Extract the (X, Y) coordinate from the center of the cell holding the provided text.  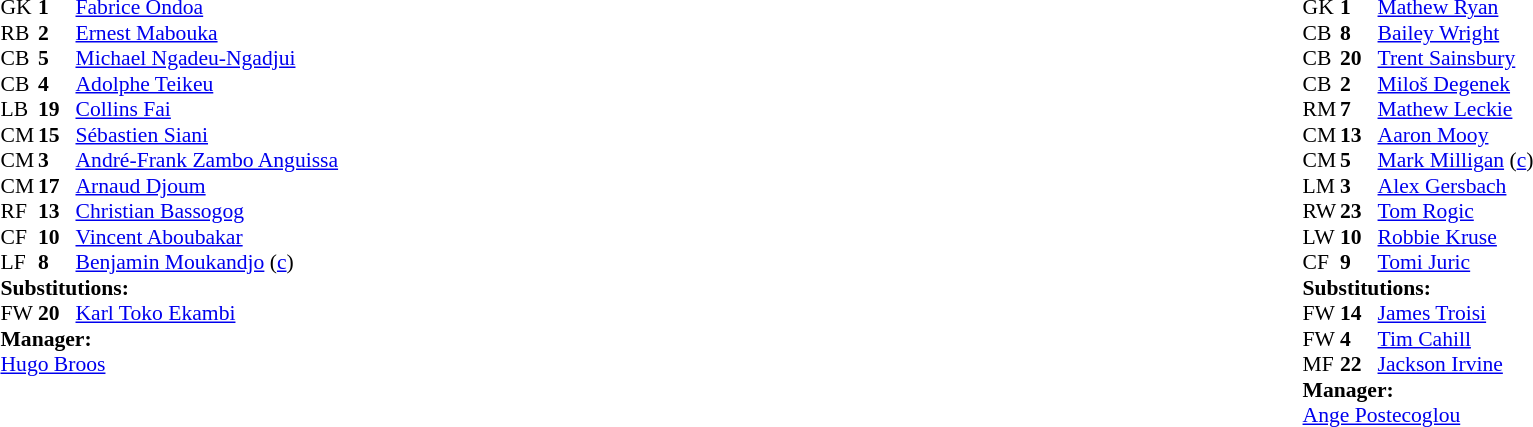
LF (19, 263)
Sébastien Siani (208, 135)
14 (1359, 313)
RM (1322, 109)
17 (57, 186)
Michael Ngadeu-Ngadjui (208, 59)
MF (1322, 365)
André-Frank Zambo Anguissa (208, 161)
LW (1322, 237)
Substitutions: (169, 288)
Adolphe Teikeu (208, 84)
LB (19, 109)
19 (57, 109)
Benjamin Moukandjo (c) (208, 263)
Christian Bassogog (208, 211)
Vincent Aboubakar (208, 237)
Manager: (169, 339)
RF (19, 211)
15 (57, 135)
RW (1322, 211)
Arnaud Djoum (208, 186)
9 (1359, 263)
23 (1359, 211)
Collins Fai (208, 109)
Ernest Mabouka (208, 33)
RB (19, 33)
22 (1359, 365)
LM (1322, 186)
7 (1359, 109)
Karl Toko Ekambi (208, 313)
Hugo Broos (169, 365)
